Pinpoint the cell where the given text exists, returning its (X, Y) midpoint coordinate. 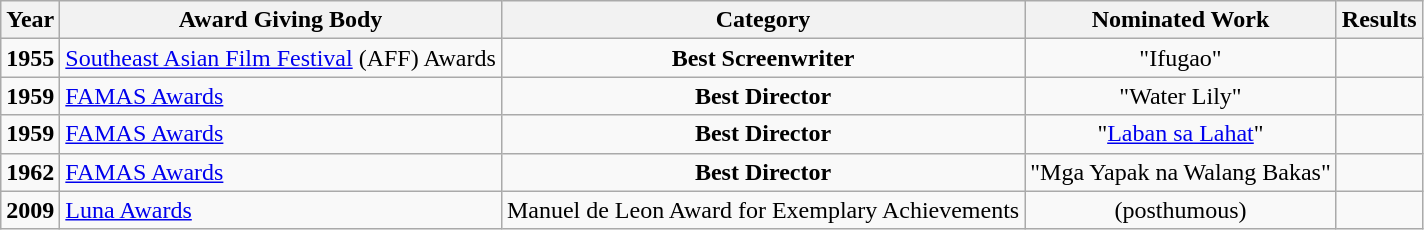
2009 (30, 210)
Southeast Asian Film Festival (AFF) Awards (281, 58)
"Mga Yapak na Walang Bakas" (1181, 172)
Year (30, 20)
Category (762, 20)
Award Giving Body (281, 20)
1962 (30, 172)
"Water Lily" (1181, 96)
Nominated Work (1181, 20)
Manuel de Leon Award for Exemplary Achievements (762, 210)
Luna Awards (281, 210)
"Laban sa Lahat" (1181, 134)
Results (1379, 20)
1955 (30, 58)
(posthumous) (1181, 210)
Best Screenwriter (762, 58)
"Ifugao" (1181, 58)
